Scan for the cell matching the given text and deliver its [X, Y] coordinate at center. 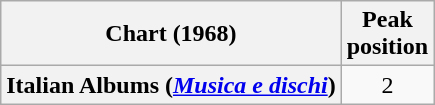
2 [387, 85]
Peakposition [387, 34]
Chart (1968) [171, 34]
Italian Albums (Musica e dischi) [171, 85]
